Capture the cell that displays the provided text and extract its [X, Y] central coordinate. 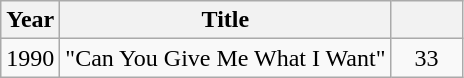
Year [30, 20]
Title [226, 20]
1990 [30, 58]
33 [426, 58]
"Can You Give Me What I Want" [226, 58]
